Scan for the cell matching the given text and deliver its [x, y] coordinate at center. 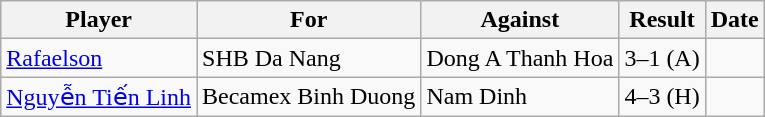
4–3 (H) [662, 97]
3–1 (A) [662, 58]
Date [734, 20]
For [309, 20]
Result [662, 20]
Becamex Binh Duong [309, 97]
Dong A Thanh Hoa [520, 58]
SHB Da Nang [309, 58]
Rafaelson [99, 58]
Against [520, 20]
Nguyễn Tiến Linh [99, 97]
Player [99, 20]
Nam Dinh [520, 97]
